Provide the (x, y) coordinate of the cell's center where the given text is located.  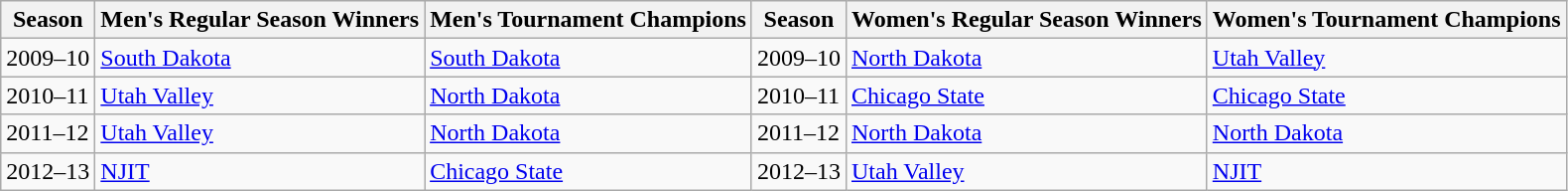
Women's Regular Season Winners (1026, 20)
Men's Regular Season Winners (260, 20)
Men's Tournament Champions (588, 20)
Women's Tournament Champions (1386, 20)
